Scan for the cell matching the given text and deliver its [X, Y] coordinate at center. 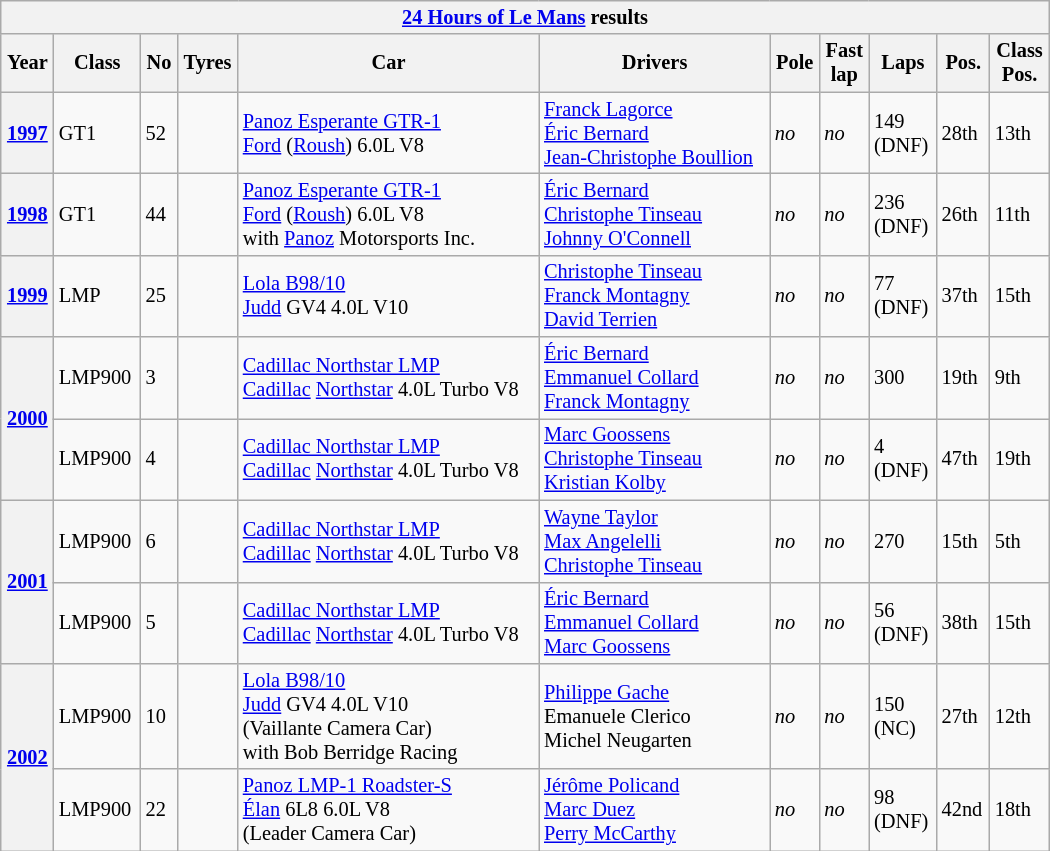
24 Hours of Le Mans results [525, 17]
4 (DNF) [903, 459]
9th [1020, 378]
Jérôme Policand Marc Duez Perry McCarthy [654, 810]
38th [964, 623]
ClassPos. [1020, 63]
Éric Bernard Christophe Tinseau Johnny O'Connell [654, 214]
LMP [98, 296]
Panoz Esperante GTR-1 Ford (Roush) 6.0L V8 with Panoz Motorsports Inc. [388, 214]
42nd [964, 810]
26th [964, 214]
25 [159, 296]
28th [964, 133]
149 (DNF) [903, 133]
77 (DNF) [903, 296]
6 [159, 541]
150 (NC) [903, 716]
37th [964, 296]
52 [159, 133]
1997 [28, 133]
270 [903, 541]
2002 [28, 756]
12th [1020, 716]
13th [1020, 133]
Panoz LMP-1 Roadster-S Élan 6L8 6.0L V8 (Leader Camera Car) [388, 810]
Lola B98/10 Judd GV4 4.0L V10 [388, 296]
2000 [28, 418]
2001 [28, 582]
Éric Bernard Emmanuel Collard Franck Montagny [654, 378]
Class [98, 63]
10 [159, 716]
Panoz Esperante GTR-1 Ford (Roush) 6.0L V8 [388, 133]
4 [159, 459]
Fastlap [844, 63]
18th [1020, 810]
Christophe Tinseau Franck Montagny David Terrien [654, 296]
1998 [28, 214]
Franck Lagorce Éric Bernard Jean-Christophe Boullion [654, 133]
11th [1020, 214]
300 [903, 378]
Pole [795, 63]
Car [388, 63]
No [159, 63]
Lola B98/10 Judd GV4 4.0L V10 (Vaillante Camera Car) with Bob Berridge Racing [388, 716]
Year [28, 63]
5 [159, 623]
5th [1020, 541]
236 (DNF) [903, 214]
27th [964, 716]
1999 [28, 296]
Drivers [654, 63]
3 [159, 378]
Tyres [208, 63]
Marc Goossens Christophe Tinseau Kristian Kolby [654, 459]
Wayne Taylor Max Angelelli Christophe Tinseau [654, 541]
22 [159, 810]
44 [159, 214]
47th [964, 459]
98 (DNF) [903, 810]
Philippe Gache Emanuele Clerico Michel Neugarten [654, 716]
56 (DNF) [903, 623]
Laps [903, 63]
Pos. [964, 63]
Éric Bernard Emmanuel Collard Marc Goossens [654, 623]
